From the cell containing the given text, extract its center point as [X, Y] coordinate. 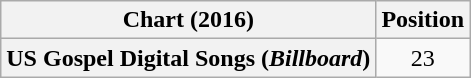
Chart (2016) [188, 20]
US Gospel Digital Songs (Billboard) [188, 58]
Position [423, 20]
23 [423, 58]
